Search for the cell housing the specified text and yield its [X, Y] center coordinate. 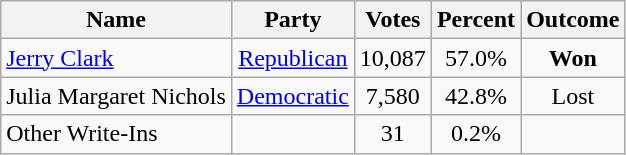
Other Write-Ins [116, 134]
Republican [292, 58]
Votes [392, 20]
7,580 [392, 96]
57.0% [476, 58]
Party [292, 20]
Democratic [292, 96]
Name [116, 20]
Outcome [573, 20]
10,087 [392, 58]
42.8% [476, 96]
Percent [476, 20]
Won [573, 58]
Jerry Clark [116, 58]
Julia Margaret Nichols [116, 96]
31 [392, 134]
Lost [573, 96]
0.2% [476, 134]
